Scan for the cell matching the given text and deliver its (X, Y) coordinate at center. 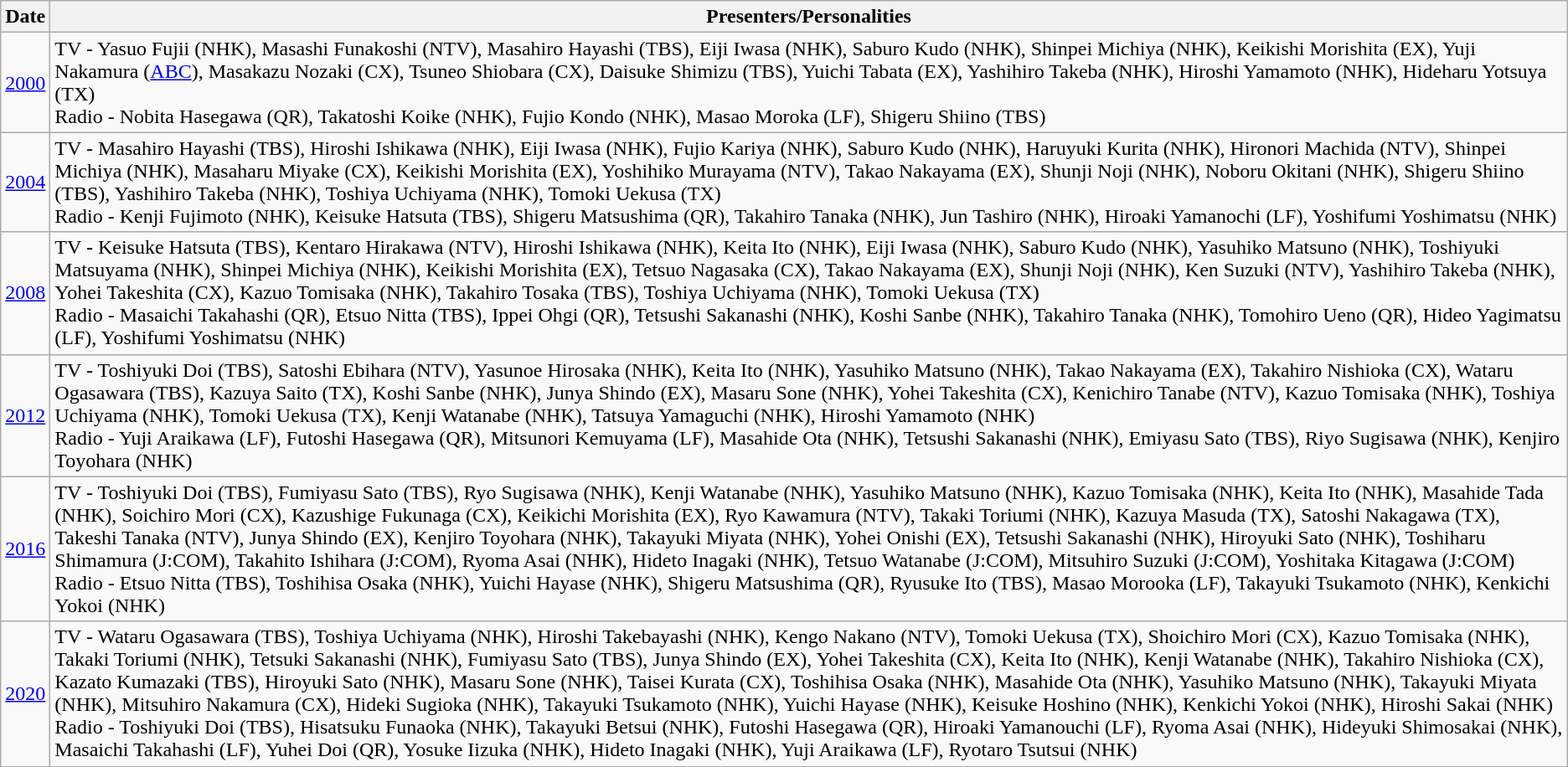
2008 (25, 293)
2004 (25, 183)
Presenters/Personalities (809, 17)
Date (25, 17)
2016 (25, 549)
2012 (25, 415)
2000 (25, 82)
2020 (25, 693)
